For the text-containing cell, return its midpoint in (X, Y) coordinate format. 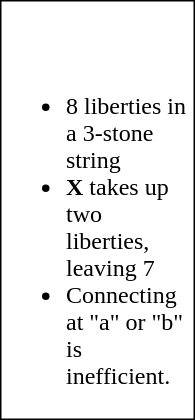
8 liberties in a 3-stone stringX takes up two liberties, leaving 7Connecting at "a" or "b" is inefficient. (97, 228)
